Determine the [x, y] coordinate at the center of the cell enclosing the given text.  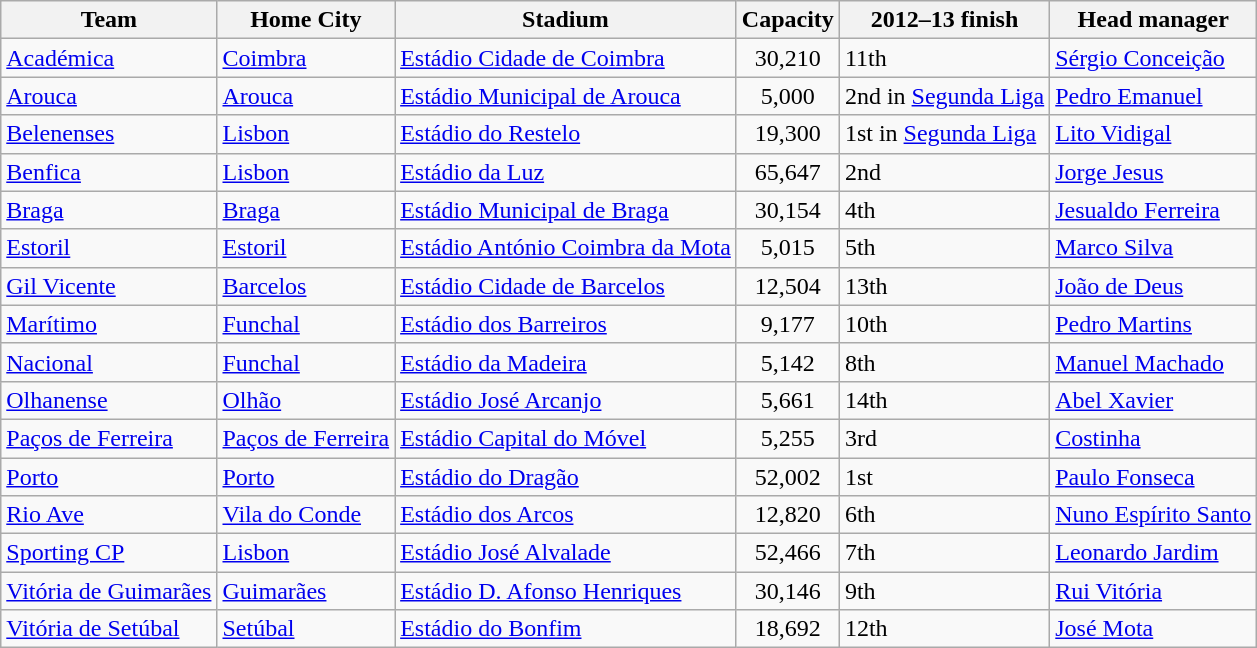
Head manager [1154, 20]
2nd in Segunda Liga [944, 96]
4th [944, 210]
Marco Silva [1154, 248]
9,177 [788, 324]
Team [109, 20]
Sérgio Conceição [1154, 58]
Olhão [306, 400]
Nuno Espírito Santo [1154, 515]
Académica [109, 58]
Manuel Machado [1154, 362]
Estádio José Arcanjo [566, 400]
6th [944, 515]
5th [944, 248]
11th [944, 58]
Estádio D. Afonso Henriques [566, 591]
30,146 [788, 591]
Estádio do Restelo [566, 134]
Home City [306, 20]
65,647 [788, 172]
8th [944, 362]
Olhanense [109, 400]
Marítimo [109, 324]
7th [944, 553]
Barcelos [306, 286]
Abel Xavier [1154, 400]
Sporting CP [109, 553]
Nacional [109, 362]
Estádio do Bonfim [566, 629]
Lito Vidigal [1154, 134]
Rio Ave [109, 515]
19,300 [788, 134]
13th [944, 286]
10th [944, 324]
12,504 [788, 286]
Benfica [109, 172]
Jesualdo Ferreira [1154, 210]
Estádio Cidade de Barcelos [566, 286]
Estádio dos Barreiros [566, 324]
3rd [944, 438]
Stadium [566, 20]
14th [944, 400]
Leonardo Jardim [1154, 553]
52,466 [788, 553]
José Mota [1154, 629]
12th [944, 629]
Guimarães [306, 591]
1st [944, 477]
Jorge Jesus [1154, 172]
30,154 [788, 210]
1st in Segunda Liga [944, 134]
52,002 [788, 477]
Estádio José Alvalade [566, 553]
18,692 [788, 629]
30,210 [788, 58]
5,255 [788, 438]
Estádio Capital do Móvel [566, 438]
5,015 [788, 248]
Pedro Martins [1154, 324]
Estádio Municipal de Braga [566, 210]
Pedro Emanuel [1154, 96]
Estádio Municipal de Arouca [566, 96]
Capacity [788, 20]
Estádio António Coimbra da Mota [566, 248]
12,820 [788, 515]
2012–13 finish [944, 20]
Vitória de Setúbal [109, 629]
Estádio da Madeira [566, 362]
Belenenses [109, 134]
Vila do Conde [306, 515]
5,661 [788, 400]
5,142 [788, 362]
5,000 [788, 96]
2nd [944, 172]
Estádio da Luz [566, 172]
Estádio dos Arcos [566, 515]
Costinha [1154, 438]
Gil Vicente [109, 286]
Estádio Cidade de Coimbra [566, 58]
João de Deus [1154, 286]
9th [944, 591]
Setúbal [306, 629]
Rui Vitória [1154, 591]
Paulo Fonseca [1154, 477]
Coimbra [306, 58]
Vitória de Guimarães [109, 591]
Estádio do Dragão [566, 477]
